From the cell containing the given text, extract its center point as [X, Y] coordinate. 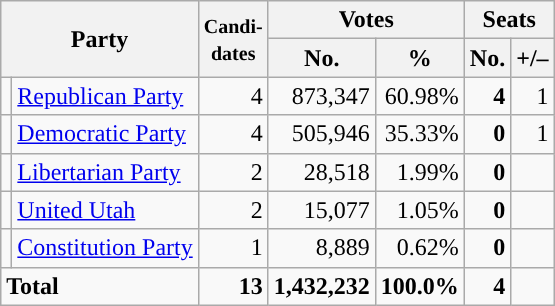
Democratic Party [105, 134]
1.99% [420, 172]
Candi-dates [233, 39]
873,347 [322, 96]
1,432,232 [322, 286]
+/– [532, 58]
% [420, 58]
60.98% [420, 96]
Seats [509, 20]
Party [100, 39]
505,946 [322, 134]
Libertarian Party [105, 172]
35.33% [420, 134]
1.05% [420, 210]
100.0% [420, 286]
Votes [366, 20]
13 [233, 286]
15,077 [322, 210]
28,518 [322, 172]
Constitution Party [105, 248]
8,889 [322, 248]
Total [100, 286]
0.62% [420, 248]
United Utah [105, 210]
Republican Party [105, 96]
